Pinpoint the cell where the given text exists, returning its [X, Y] midpoint coordinate. 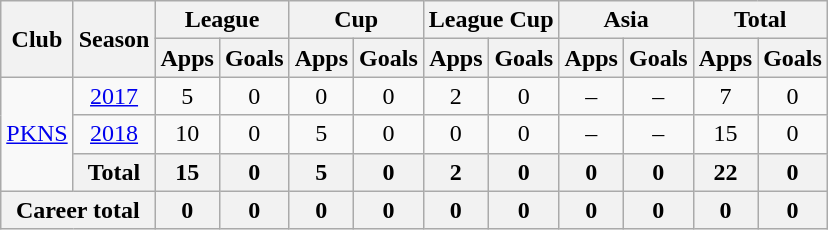
22 [725, 172]
2017 [114, 96]
Career total [78, 210]
Cup [356, 20]
Season [114, 39]
PKNS [37, 134]
Club [37, 39]
7 [725, 96]
Asia [626, 20]
League [222, 20]
League Cup [491, 20]
10 [187, 134]
2018 [114, 134]
